Find where the given text appears and provide that cell's center as (X, Y) coordinate. 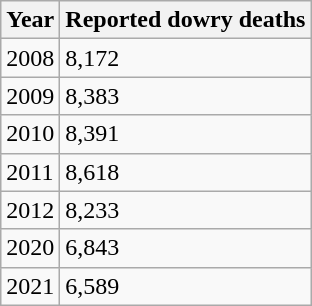
Reported dowry deaths (186, 20)
2011 (30, 172)
2009 (30, 96)
8,383 (186, 96)
8,618 (186, 172)
2008 (30, 58)
8,233 (186, 210)
2020 (30, 248)
2012 (30, 210)
2010 (30, 134)
8,172 (186, 58)
2021 (30, 286)
6,589 (186, 286)
Year (30, 20)
6,843 (186, 248)
8,391 (186, 134)
